Search for the cell housing the specified text and yield its [x, y] center coordinate. 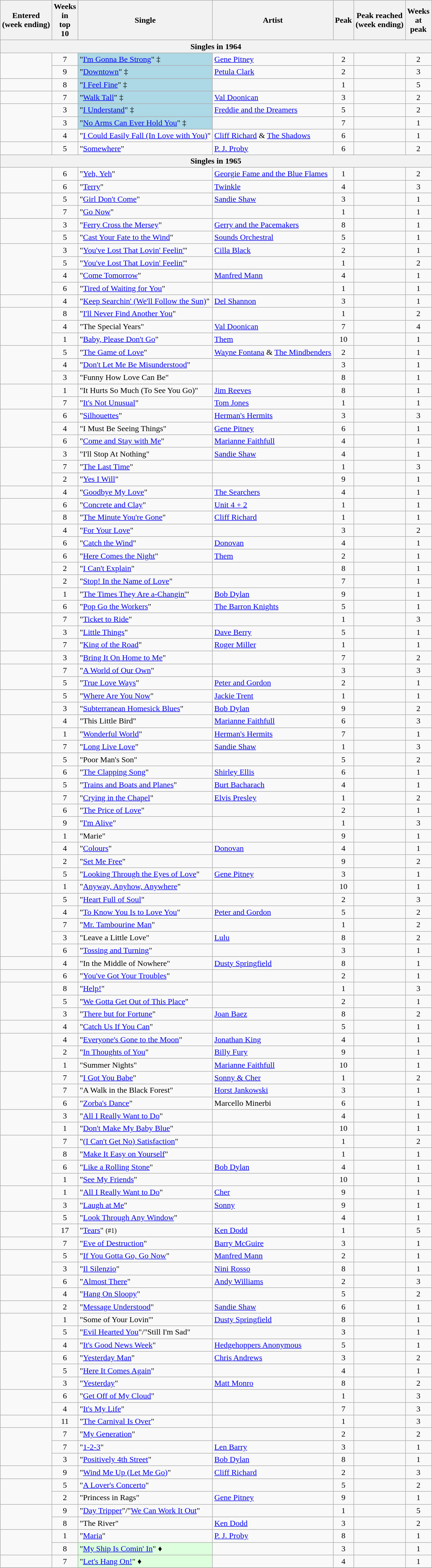
"It Hurts So Much (To See You Go)" [145, 390]
Barry McGuire [273, 1243]
"I Must Be Seeing Things" [145, 428]
"Funny How Love Can Be" [145, 377]
Sonny [273, 1205]
"Catch the Wind" [145, 543]
Artist [273, 20]
11 [65, 1422]
"Trains and Boats and Planes" [145, 785]
"Let's Hang On!" ♦ [145, 1561]
Lulu [273, 938]
"Looking Through the Eyes of Love" [145, 874]
"Go Now" [145, 212]
"Here It Comes Again" [145, 1370]
"Pop Go the Workers" [145, 607]
Georgie Fame and the Blue Flames [273, 174]
"A Lover's Concerto" [145, 1485]
"Anyway, Anyhow, Anywhere" [145, 887]
"The Game of Love" [145, 352]
"Maria" [145, 1536]
Burt Bacharach [273, 785]
"Look Through Any Window" [145, 1218]
Jackie Trent [273, 696]
The Barron Knights [273, 607]
"The Carnival Is Over" [145, 1422]
"Summer Nights" [145, 1065]
Dave Berry [273, 632]
"I Could Easily Fall (In Love with You)" [145, 135]
"Concrete and Clay" [145, 505]
"Tired of Waiting for You" [145, 288]
"I'm Alive" [145, 823]
"This Little Bird" [145, 721]
"Crying in the Chapel" [145, 798]
"You've Got Your Troubles" [145, 976]
"Subterranean Homesick Blues" [145, 708]
"Eve of Destruction" [145, 1243]
"I Can't Explain" [145, 568]
"For Your Love" [145, 530]
Shirley Ellis [273, 772]
"No Arms Can Ever Hold You" ‡ [145, 123]
"Yeh, Yeh" [145, 174]
"King of the Road" [145, 645]
"Mr. Tambourine Man" [145, 925]
Wayne Fontana & The Mindbenders [273, 352]
"Cast Your Fate to the Wind" [145, 237]
"Evil Hearted You"/"Still I'm Sad" [145, 1332]
"Positively 4th Street" [145, 1460]
Len Barry [273, 1447]
"The Times They Are a-Changin'" [145, 594]
"The River" [145, 1523]
"Walk Tall" ‡ [145, 97]
"In the Middle of Nowhere" [145, 963]
"The Minute You're Gone" [145, 517]
Petula Clark [273, 72]
"My Ship Is Comin' In" ♦ [145, 1549]
Sounds Orchestral [273, 237]
Roger Miller [273, 645]
"I Understand" ‡ [145, 110]
"I'll Never Find Another You" [145, 314]
Freddie and the Dreamers [273, 110]
"Little Things" [145, 632]
Hedgehoppers Anonymous [273, 1345]
"Tossing and Turning" [145, 950]
"Downtown" ‡ [145, 72]
"It's Good News Week" [145, 1345]
Elvis Presley [273, 798]
Cher [273, 1192]
"The Special Years" [145, 326]
"To Know You Is to Love You" [145, 912]
"Yesterday" [145, 1383]
"Ticket to Ride" [145, 619]
"Get Off of My Cloud" [145, 1396]
"Come and Stay with Me" [145, 441]
"Laugh at Me" [145, 1205]
"Girl Don't Come" [145, 199]
17 [65, 1231]
Del Shannon [273, 301]
Gerry and the Pacemakers [273, 225]
Horst Jankowski [273, 1090]
"Bring It On Home to Me" [145, 658]
Cilla Black [273, 250]
Weeksatpeak [418, 20]
Singles in 1964 [216, 46]
Jonathan King [273, 1040]
"Hang On Sloopy" [145, 1294]
"Keep Searchin' (We'll Follow the Sun)" [145, 301]
Andy Williams [273, 1281]
"The Price of Love" [145, 810]
"Il Silenzio" [145, 1269]
"Message Understood" [145, 1307]
"We Gotta Get Out of This Place" [145, 1001]
"Day Tripper"/"We Can Work It Out" [145, 1510]
"Leave a Little Love" [145, 938]
"If You Gotta Go, Go Now" [145, 1256]
"Colours" [145, 849]
"There but for Fortune" [145, 1014]
"Don't Make My Baby Blue" [145, 1129]
Entered(week ending) [26, 20]
Unit 4 + 2 [273, 505]
"Almost There" [145, 1281]
"1-2-3" [145, 1447]
"A Walk in the Black Forest" [145, 1090]
"Like a Rolling Stone" [145, 1167]
Singles in 1965 [216, 161]
"It's Not Unusual" [145, 403]
Jim Reeves [273, 390]
"A World of Our Own" [145, 670]
"Everyone's Gone to the Moon" [145, 1040]
"Catch Us If You Can" [145, 1027]
Twinkle [273, 186]
Sonny & Cher [273, 1078]
"See My Friends" [145, 1179]
"My Generation" [145, 1434]
"I Got You Babe" [145, 1078]
"True Love Ways" [145, 683]
"Some of Your Lovin'" [145, 1319]
"Tears" (#1) [145, 1231]
Nini Rosso [273, 1269]
"Heart Full of Soul" [145, 899]
"Make It Easy on Yourself" [145, 1154]
Single [145, 20]
"Come Tomorrow" [145, 276]
"Where Are You Now" [145, 696]
"Poor Man's Son" [145, 759]
"Goodbye My Love" [145, 492]
"It's My Life" [145, 1408]
"Baby, Please Don't Go" [145, 339]
"Yesterday Man" [145, 1358]
Joan Baez [273, 1014]
"In Thoughts of You" [145, 1052]
"Long Live Love" [145, 747]
Cliff Richard & The Shadows [273, 135]
"I Feel Fine" ‡ [145, 85]
"Wind Me Up (Let Me Go)" [145, 1472]
"Yes I Will" [145, 479]
"Princess in Rags" [145, 1498]
The Searchers [273, 492]
Peak [343, 20]
"Wonderful World" [145, 734]
Peak reached(week ending) [380, 20]
"Silhouettes" [145, 416]
"(I Can't Get No) Satisfaction" [145, 1141]
Matt Monro [273, 1383]
"Terry" [145, 186]
Marcello Minerbi [273, 1103]
"Ferry Cross the Mersey" [145, 225]
"Stop! In the Name of Love" [145, 581]
Billy Fury [273, 1052]
"Zorba's Dance" [145, 1103]
Weeksintop10 [65, 20]
"The Last Time" [145, 467]
"Help!" [145, 988]
Chris Andrews [273, 1358]
"Don't Let Me Be Misunderstood" [145, 365]
"Here Comes the Night" [145, 556]
"I'll Stop At Nothing" [145, 454]
Tom Jones [273, 403]
"I'm Gonna Be Strong" ‡ [145, 59]
"Marie" [145, 836]
"The Clapping Song" [145, 772]
"Somewhere" [145, 148]
"Set Me Free" [145, 861]
